Identify which cell holds the provided text, then report its (X, Y) central coordinate. 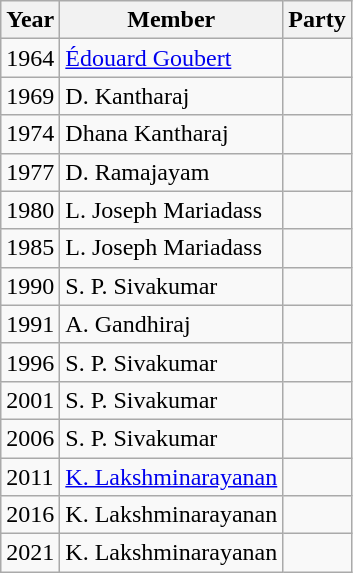
1985 (30, 248)
1990 (30, 286)
A. Gandhiraj (172, 324)
D. Ramajayam (172, 172)
1977 (30, 172)
Édouard Goubert (172, 58)
1969 (30, 96)
Dhana Kantharaj (172, 134)
2001 (30, 400)
1991 (30, 324)
1996 (30, 362)
1980 (30, 210)
2006 (30, 438)
Member (172, 20)
2021 (30, 553)
2011 (30, 477)
Party (317, 20)
Year (30, 20)
1974 (30, 134)
D. Kantharaj (172, 96)
1964 (30, 58)
2016 (30, 515)
